Identify which cell holds the provided text, then report its [X, Y] central coordinate. 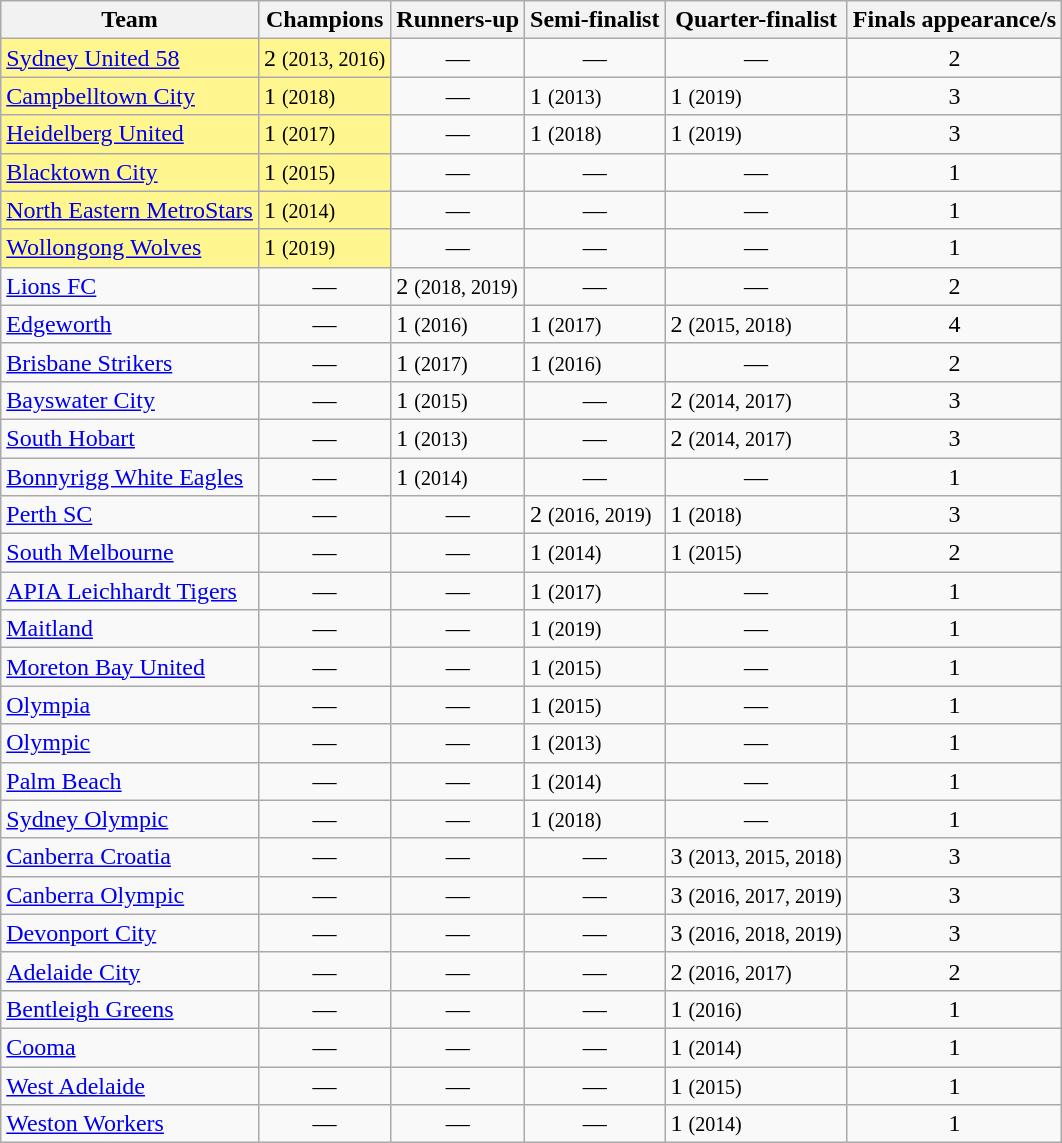
Finals appearance/s [954, 20]
Runners-up [458, 20]
2 (2013, 2016) [324, 58]
2 (2018, 2019) [458, 286]
3 (2016, 2017, 2019) [756, 895]
Adelaide City [130, 971]
North Eastern MetroStars [130, 210]
Perth SC [130, 515]
Sydney United 58 [130, 58]
Team [130, 20]
South Hobart [130, 438]
Palm Beach [130, 781]
Bentleigh Greens [130, 1009]
4 [954, 324]
Brisbane Strikers [130, 362]
Canberra Olympic [130, 895]
Sydney Olympic [130, 819]
Heidelberg United [130, 134]
Canberra Croatia [130, 857]
2 (2016, 2017) [756, 971]
Blacktown City [130, 172]
Bayswater City [130, 400]
Devonport City [130, 933]
Champions [324, 20]
2 (2016, 2019) [595, 515]
3 (2016, 2018, 2019) [756, 933]
West Adelaide [130, 1085]
Wollongong Wolves [130, 248]
Olympic [130, 743]
APIA Leichhardt Tigers [130, 591]
Weston Workers [130, 1124]
Olympia [130, 705]
Edgeworth [130, 324]
Semi-finalist [595, 20]
Cooma [130, 1047]
2 (2015, 2018) [756, 324]
Moreton Bay United [130, 667]
3 (2013, 2015, 2018) [756, 857]
Lions FC [130, 286]
Bonnyrigg White Eagles [130, 477]
Campbelltown City [130, 96]
Maitland [130, 629]
Quarter-finalist [756, 20]
South Melbourne [130, 553]
